Locate the cell with the specified text and output its (X, Y) center coordinate. 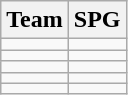
SPG (97, 20)
Team (35, 20)
